Search for the cell housing the specified text and yield its [X, Y] center coordinate. 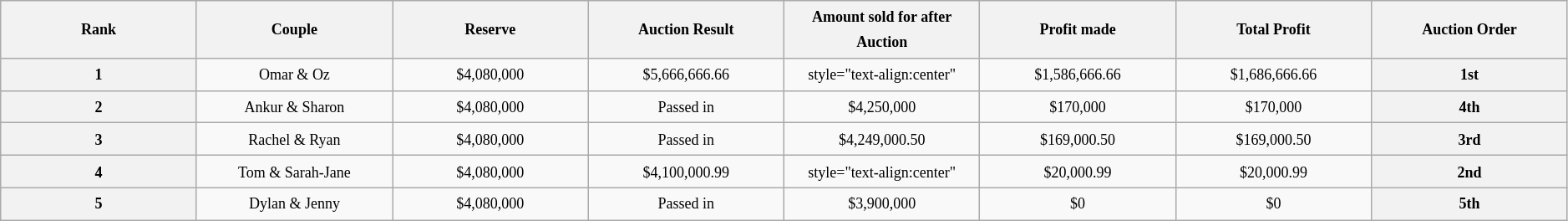
$1,686,666.66 [1273, 74]
4 [99, 171]
5th [1470, 204]
5 [99, 204]
4th [1470, 107]
Couple [294, 30]
Ankur & Sharon [294, 107]
Dylan & Jenny [294, 204]
Amount sold for after Auction [881, 30]
1st [1470, 74]
Profit made [1078, 30]
Tom & Sarah-Jane [294, 171]
$3,900,000 [881, 204]
Rank [99, 30]
Rachel & Ryan [294, 139]
Total Profit [1273, 30]
Reserve [490, 30]
2nd [1470, 171]
3rd [1470, 139]
Auction Order [1470, 30]
3 [99, 139]
2 [99, 107]
$1,586,666.66 [1078, 74]
1 [99, 74]
Auction Result [686, 30]
$4,100,000.99 [686, 171]
$4,249,000.50 [881, 139]
$4,250,000 [881, 107]
Omar & Oz [294, 74]
$5,666,666.66 [686, 74]
